Search for the cell housing the specified text and yield its (x, y) center coordinate. 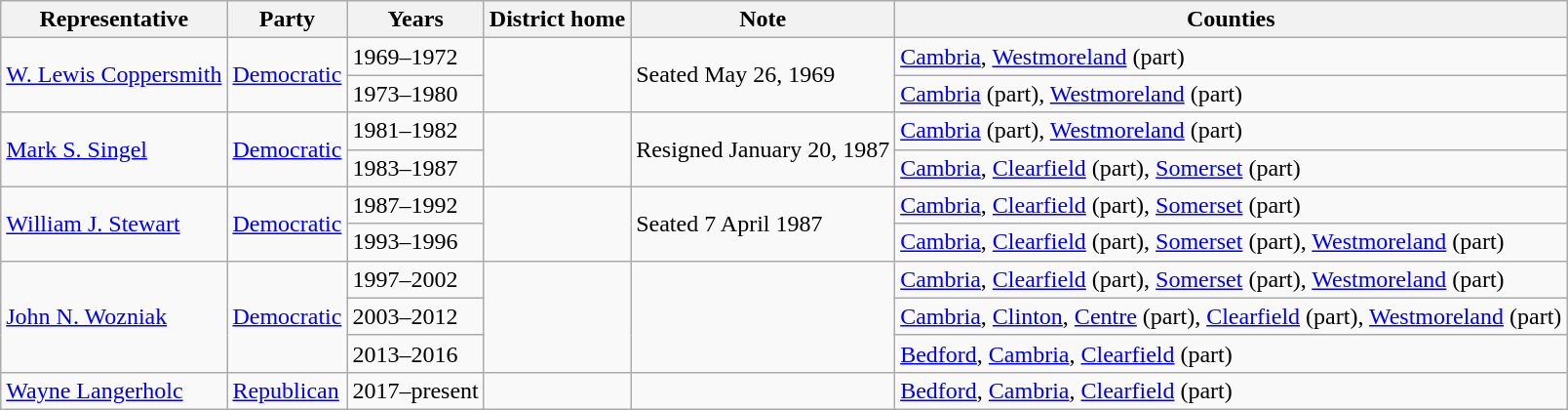
1993–1996 (415, 242)
Cambria, Clinton, Centre (part), Clearfield (part), Westmoreland (part) (1231, 316)
Note (763, 20)
W. Lewis Coppersmith (114, 75)
Cambria, Westmoreland (part) (1231, 57)
Party (287, 20)
William J. Stewart (114, 224)
Years (415, 20)
Seated 7 April 1987 (763, 224)
1983–1987 (415, 168)
Wayne Langerholc (114, 390)
District home (557, 20)
Resigned January 20, 1987 (763, 149)
2003–2012 (415, 316)
Seated May 26, 1969 (763, 75)
1987–1992 (415, 205)
Counties (1231, 20)
Republican (287, 390)
1981–1982 (415, 131)
2017–present (415, 390)
1969–1972 (415, 57)
2013–2016 (415, 353)
John N. Wozniak (114, 316)
1997–2002 (415, 279)
Mark S. Singel (114, 149)
1973–1980 (415, 94)
Representative (114, 20)
